Scan for the cell matching the given text and deliver its [X, Y] coordinate at center. 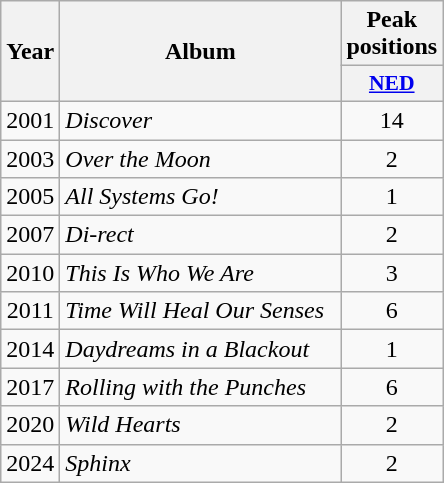
Year [30, 52]
2005 [30, 197]
Di-rect [200, 235]
Time Will Heal Our Senses [200, 311]
Wild Hearts [200, 425]
14 [392, 120]
NED [392, 84]
2014 [30, 349]
3 [392, 273]
All Systems Go! [200, 197]
2020 [30, 425]
Over the Moon [200, 159]
2010 [30, 273]
Daydreams in a Blackout [200, 349]
2003 [30, 159]
Discover [200, 120]
2001 [30, 120]
2024 [30, 463]
Sphinx [200, 463]
Rolling with the Punches [200, 387]
This Is Who We Are [200, 273]
Album [200, 52]
Peak positions [392, 34]
2011 [30, 311]
2017 [30, 387]
2007 [30, 235]
